Locate the cell with the specified text and output its (X, Y) center coordinate. 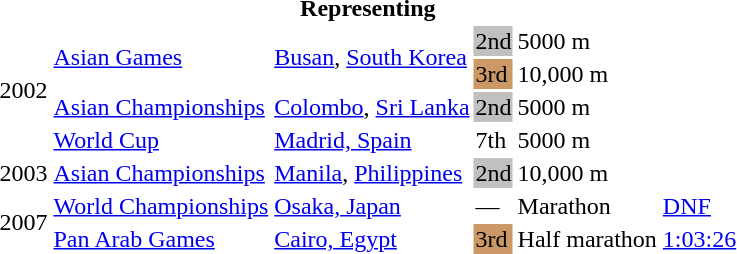
World Championships (161, 206)
Asian Games (161, 58)
7th (494, 140)
Manila, Philippines (372, 173)
Cairo, Egypt (372, 239)
— (494, 206)
Colombo, Sri Lanka (372, 107)
DNF (699, 206)
Madrid, Spain (372, 140)
Pan Arab Games (161, 239)
Half marathon (587, 239)
Busan, South Korea (372, 58)
Marathon (587, 206)
World Cup (161, 140)
1:03:26 (699, 239)
Osaka, Japan (372, 206)
